Search for the cell housing the specified text and yield its (X, Y) center coordinate. 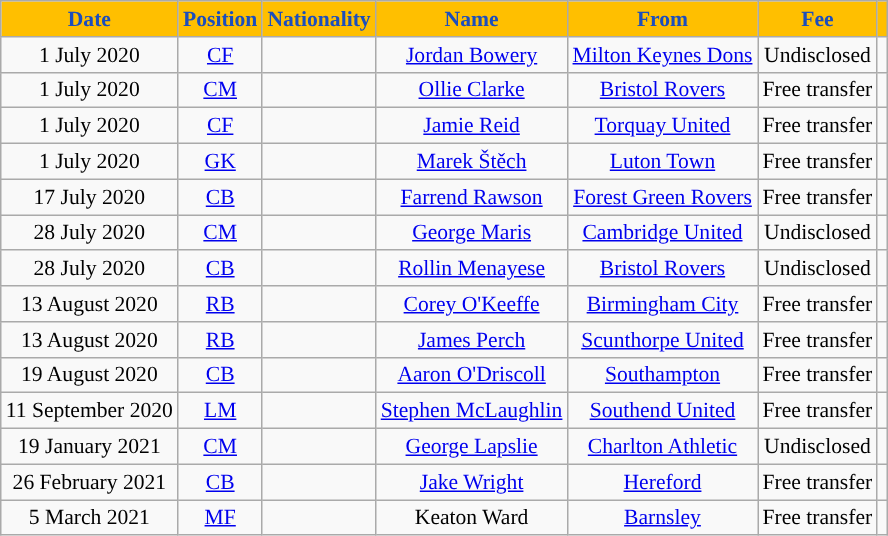
GK (220, 162)
5 March 2021 (90, 518)
Marek Štěch (472, 162)
Southend United (662, 411)
Hereford (662, 482)
LM (220, 411)
Southampton (662, 375)
Luton Town (662, 162)
Position (220, 19)
James Perch (472, 340)
11 September 2020 (90, 411)
George Lapslie (472, 447)
Barnsley (662, 518)
19 January 2021 (90, 447)
26 February 2021 (90, 482)
Aaron O'Driscoll (472, 375)
Corey O'Keeffe (472, 304)
MF (220, 518)
Milton Keynes Dons (662, 55)
Farrend Rawson (472, 197)
Fee (818, 19)
Birmingham City (662, 304)
Cambridge United (662, 233)
Jordan Bowery (472, 55)
Charlton Athletic (662, 447)
From (662, 19)
19 August 2020 (90, 375)
Rollin Menayese (472, 269)
Ollie Clarke (472, 90)
Nationality (318, 19)
Name (472, 19)
Jamie Reid (472, 126)
Date (90, 19)
Jake Wright (472, 482)
Stephen McLaughlin (472, 411)
Torquay United (662, 126)
17 July 2020 (90, 197)
Scunthorpe United (662, 340)
Forest Green Rovers (662, 197)
George Maris (472, 233)
Keaton Ward (472, 518)
